Return (x, y) of the center of cell containing provided text 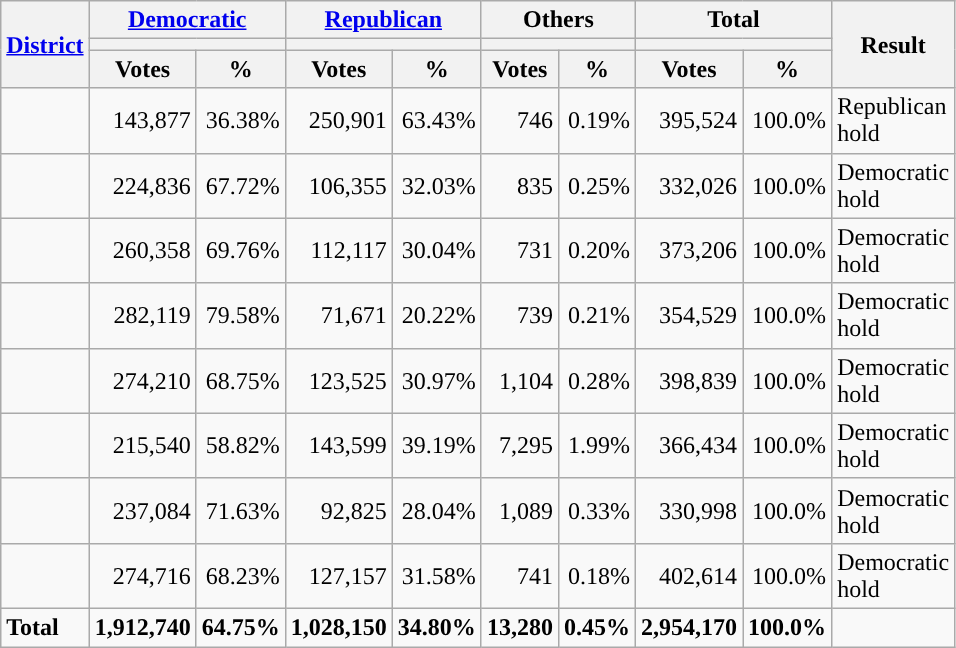
0.28% (596, 380)
1.99% (596, 446)
274,210 (142, 380)
237,084 (142, 510)
835 (520, 186)
0.25% (596, 186)
330,998 (688, 510)
39.19% (436, 446)
143,877 (142, 120)
32.03% (436, 186)
127,157 (338, 576)
79.58% (240, 316)
1,089 (520, 510)
68.23% (240, 576)
7,295 (520, 446)
112,117 (338, 250)
District (45, 44)
282,119 (142, 316)
63.43% (436, 120)
123,525 (338, 380)
746 (520, 120)
58.82% (240, 446)
68.75% (240, 380)
Others (558, 20)
34.80% (436, 627)
739 (520, 316)
0.18% (596, 576)
260,358 (142, 250)
31.58% (436, 576)
1,104 (520, 380)
224,836 (142, 186)
731 (520, 250)
366,434 (688, 446)
215,540 (142, 446)
Republicanhold (894, 120)
Republican (383, 20)
274,716 (142, 576)
20.22% (436, 316)
143,599 (338, 446)
30.97% (436, 380)
398,839 (688, 380)
71.63% (240, 510)
Result (894, 44)
0.20% (596, 250)
373,206 (688, 250)
0.45% (596, 627)
332,026 (688, 186)
2,954,170 (688, 627)
0.33% (596, 510)
28.04% (436, 510)
0.19% (596, 120)
92,825 (338, 510)
1,912,740 (142, 627)
13,280 (520, 627)
395,524 (688, 120)
30.04% (436, 250)
36.38% (240, 120)
402,614 (688, 576)
741 (520, 576)
354,529 (688, 316)
106,355 (338, 186)
Democratic (187, 20)
71,671 (338, 316)
69.76% (240, 250)
64.75% (240, 627)
0.21% (596, 316)
250,901 (338, 120)
67.72% (240, 186)
1,028,150 (338, 627)
